Identify which cell holds the provided text, then report its (x, y) central coordinate. 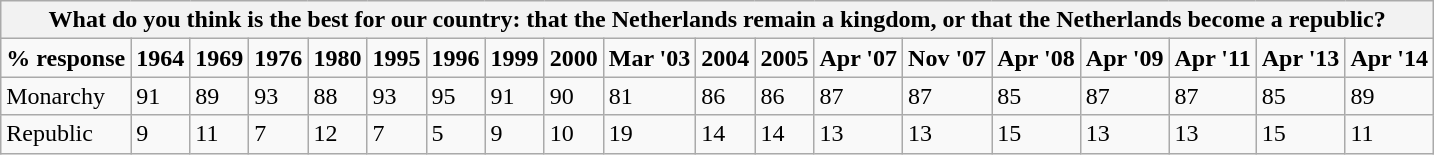
12 (338, 134)
Nov '07 (948, 58)
Apr '08 (1036, 58)
1969 (220, 58)
2004 (726, 58)
1964 (160, 58)
90 (574, 96)
Monarchy (66, 96)
Apr '14 (1390, 58)
Apr '09 (1124, 58)
81 (650, 96)
1976 (278, 58)
5 (456, 134)
Apr '11 (1212, 58)
2005 (784, 58)
95 (456, 96)
Apr '13 (1300, 58)
1999 (514, 58)
What do you think is the best for our country: that the Netherlands remain a kingdom, or that the Netherlands become a republic? (718, 20)
Republic (66, 134)
10 (574, 134)
1995 (396, 58)
2000 (574, 58)
Apr '07 (858, 58)
1996 (456, 58)
1980 (338, 58)
88 (338, 96)
Mar '03 (650, 58)
19 (650, 134)
% response (66, 58)
